Search for the cell housing the specified text and yield its [x, y] center coordinate. 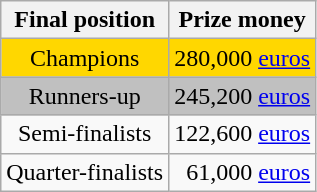
Final position [85, 20]
280,000 euros [242, 58]
Prize money [242, 20]
Quarter-finalists [85, 172]
Semi-finalists [85, 134]
Runners-up [85, 96]
61,000 euros [242, 172]
Champions [85, 58]
245,200 euros [242, 96]
122,600 euros [242, 134]
